Scan for the cell matching the given text and deliver its (X, Y) coordinate at center. 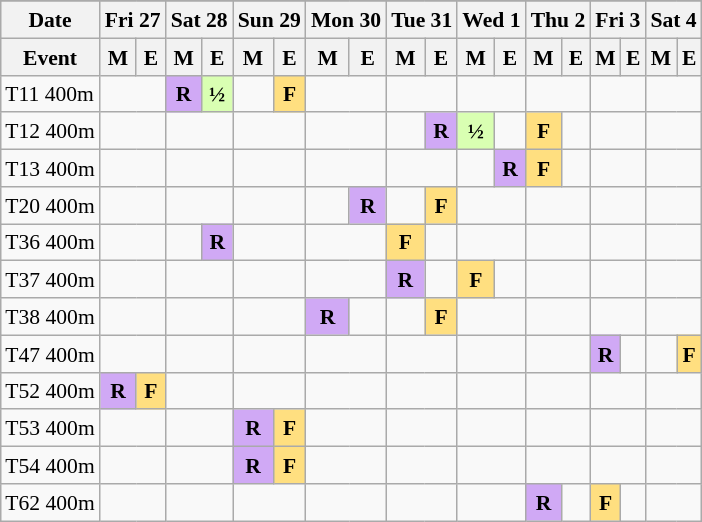
Fri 27 (133, 20)
T13 400m (50, 168)
Date (50, 20)
Sat 4 (673, 20)
Mon 30 (346, 20)
T38 400m (50, 316)
T54 400m (50, 464)
T52 400m (50, 390)
Thu 2 (558, 20)
T62 400m (50, 502)
T11 400m (50, 94)
Fri 3 (618, 20)
T37 400m (50, 280)
T53 400m (50, 428)
T47 400m (50, 354)
T36 400m (50, 242)
T12 400m (50, 130)
Sat 28 (200, 20)
Tue 31 (422, 20)
T20 400m (50, 204)
Sun 29 (270, 20)
Wed 1 (491, 20)
Event (50, 56)
